Detect which cell encompasses the target text, then output its (X, Y) center coordinate. 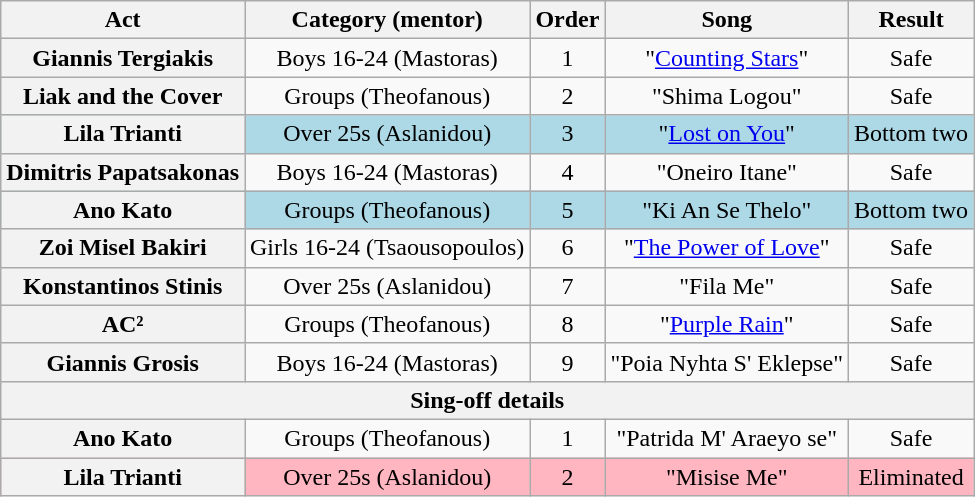
"Poia Nyhta S' Eklepse" (727, 362)
"Lost on You" (727, 134)
7 (568, 286)
"Patrida M' Araeyo se" (727, 438)
Girls 16-24 (Tsaousopoulos) (386, 248)
"Ki An Se Thelo" (727, 210)
Act (123, 20)
"The Power of Love" (727, 248)
"Shima Logou" (727, 96)
Song (727, 20)
Liak and the Cover (123, 96)
Result (912, 20)
Category (mentor) (386, 20)
5 (568, 210)
4 (568, 172)
Konstantinos Stinis (123, 286)
Giannis Grosis (123, 362)
3 (568, 134)
9 (568, 362)
AC² (123, 324)
Eliminated (912, 477)
"Counting Stars" (727, 58)
Giannis Tergiakis (123, 58)
"Misise Me" (727, 477)
Dimitris Papatsakonas (123, 172)
8 (568, 324)
Sing-off details (488, 400)
Order (568, 20)
"Oneiro Itane" (727, 172)
"Fila Me" (727, 286)
Zoi Misel Bakiri (123, 248)
"Purple Rain" (727, 324)
6 (568, 248)
